Scan for the cell matching the given text and deliver its (X, Y) coordinate at center. 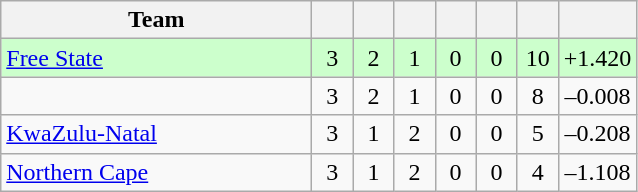
–1.108 (598, 172)
+1.420 (598, 58)
KwaZulu-Natal (156, 134)
5 (538, 134)
Northern Cape (156, 172)
8 (538, 96)
Team (156, 20)
4 (538, 172)
–0.208 (598, 134)
–0.008 (598, 96)
Free State (156, 58)
10 (538, 58)
